Identify which cell holds the provided text, then report its (x, y) central coordinate. 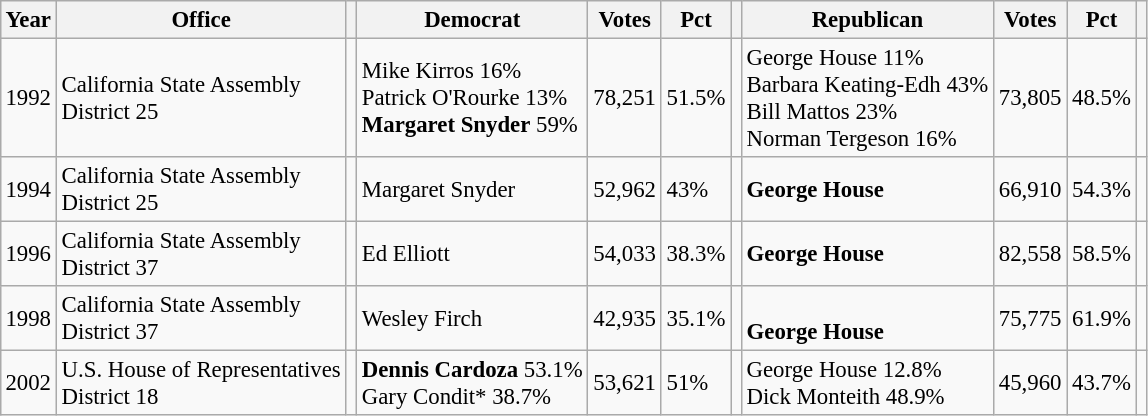
45,960 (1030, 384)
78,251 (624, 98)
1998 (28, 318)
73,805 (1030, 98)
75,775 (1030, 318)
1992 (28, 98)
1996 (28, 254)
43% (696, 190)
35.1% (696, 318)
43.7% (1102, 384)
42,935 (624, 318)
U.S. House of Representatives District 18 (201, 384)
Republican (867, 20)
1994 (28, 190)
38.3% (696, 254)
66,910 (1030, 190)
51% (696, 384)
Ed Elliott (472, 254)
54,033 (624, 254)
George House 12.8% Dick Monteith 48.9% (867, 384)
54.3% (1102, 190)
Office (201, 20)
2002 (28, 384)
George House 11% Barbara Keating-Edh 43% Bill Mattos 23% Norman Tergeson 16% (867, 98)
53,621 (624, 384)
61.9% (1102, 318)
51.5% (696, 98)
Wesley Firch (472, 318)
52,962 (624, 190)
48.5% (1102, 98)
Mike Kirros 16% Patrick O'Rourke 13% Margaret Snyder 59% (472, 98)
Year (28, 20)
Dennis Cardoza 53.1% Gary Condit* 38.7% (472, 384)
Margaret Snyder (472, 190)
Democrat (472, 20)
58.5% (1102, 254)
82,558 (1030, 254)
